Provide the [X, Y] coordinate of the cell's center where the given text is located.  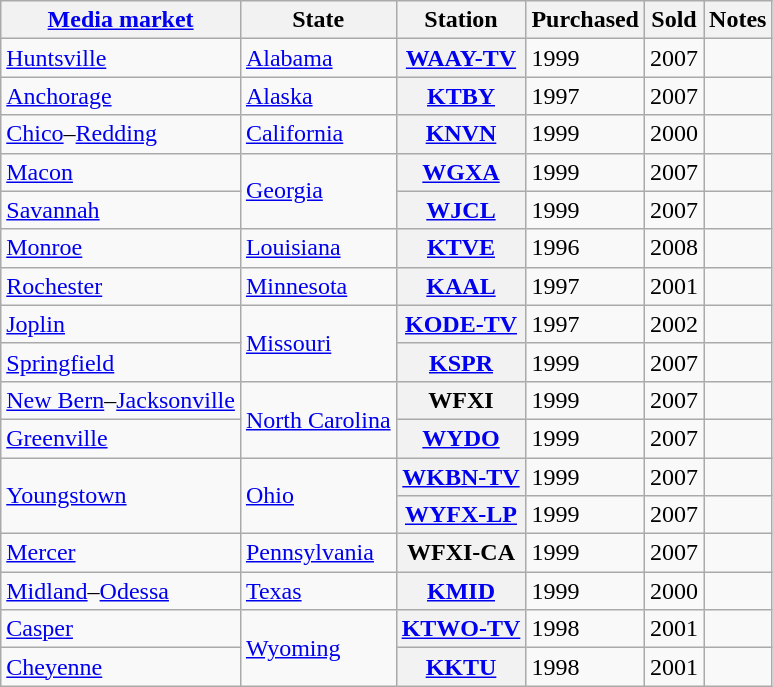
2008 [674, 248]
Notes [738, 20]
WYDO [461, 438]
KODE-TV [461, 324]
Savannah [121, 210]
Missouri [318, 343]
New Bern–Jacksonville [121, 400]
Midland–Odessa [121, 591]
KSPR [461, 362]
Wyoming [318, 648]
KKTU [461, 667]
Media market [121, 20]
Alaska [318, 96]
WFXI [461, 400]
Ohio [318, 496]
2002 [674, 324]
Chico–Redding [121, 134]
KAAL [461, 286]
KTBY [461, 96]
Purchased [586, 20]
Louisiana [318, 248]
Macon [121, 172]
Joplin [121, 324]
Pennsylvania [318, 553]
WJCL [461, 210]
KMID [461, 591]
KTVE [461, 248]
Texas [318, 591]
WKBN-TV [461, 477]
Minnesota [318, 286]
State [318, 20]
Alabama [318, 58]
WYFX-LP [461, 515]
Cheyenne [121, 667]
Mercer [121, 553]
KTWO-TV [461, 629]
Monroe [121, 248]
Rochester [121, 286]
1996 [586, 248]
Youngstown [121, 496]
Sold [674, 20]
Casper [121, 629]
Greenville [121, 438]
Anchorage [121, 96]
Georgia [318, 191]
California [318, 134]
Springfield [121, 362]
WFXI-CA [461, 553]
WGXA [461, 172]
North Carolina [318, 419]
KNVN [461, 134]
WAAY-TV [461, 58]
Station [461, 20]
Huntsville [121, 58]
